Search for the cell housing the specified text and yield its [X, Y] center coordinate. 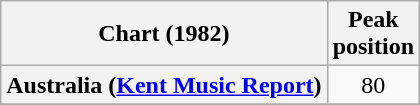
80 [373, 85]
Chart (1982) [164, 34]
Australia (Kent Music Report) [164, 85]
Peakposition [373, 34]
